Search for the cell housing the specified text and yield its (x, y) center coordinate. 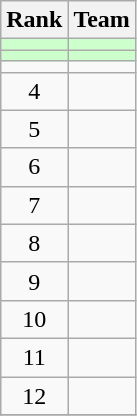
9 (34, 281)
4 (34, 91)
7 (34, 205)
12 (34, 395)
6 (34, 167)
10 (34, 319)
Rank (34, 20)
8 (34, 243)
5 (34, 129)
Team (102, 20)
11 (34, 357)
